Output the (x, y) coordinate of the center of the cell containing the given text.  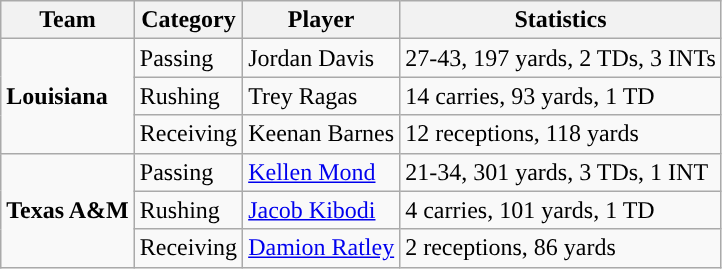
Louisiana (68, 96)
Kellen Mond (322, 172)
Texas A&M (68, 210)
Category (188, 20)
4 carries, 101 yards, 1 TD (561, 210)
27-43, 197 yards, 2 TDs, 3 INTs (561, 58)
Jordan Davis (322, 58)
Trey Ragas (322, 96)
21-34, 301 yards, 3 TDs, 1 INT (561, 172)
Keenan Barnes (322, 134)
Damion Ratley (322, 248)
Player (322, 20)
Jacob Kibodi (322, 210)
Team (68, 20)
12 receptions, 118 yards (561, 134)
2 receptions, 86 yards (561, 248)
Statistics (561, 20)
14 carries, 93 yards, 1 TD (561, 96)
